Return (x, y) of the center of cell containing provided text 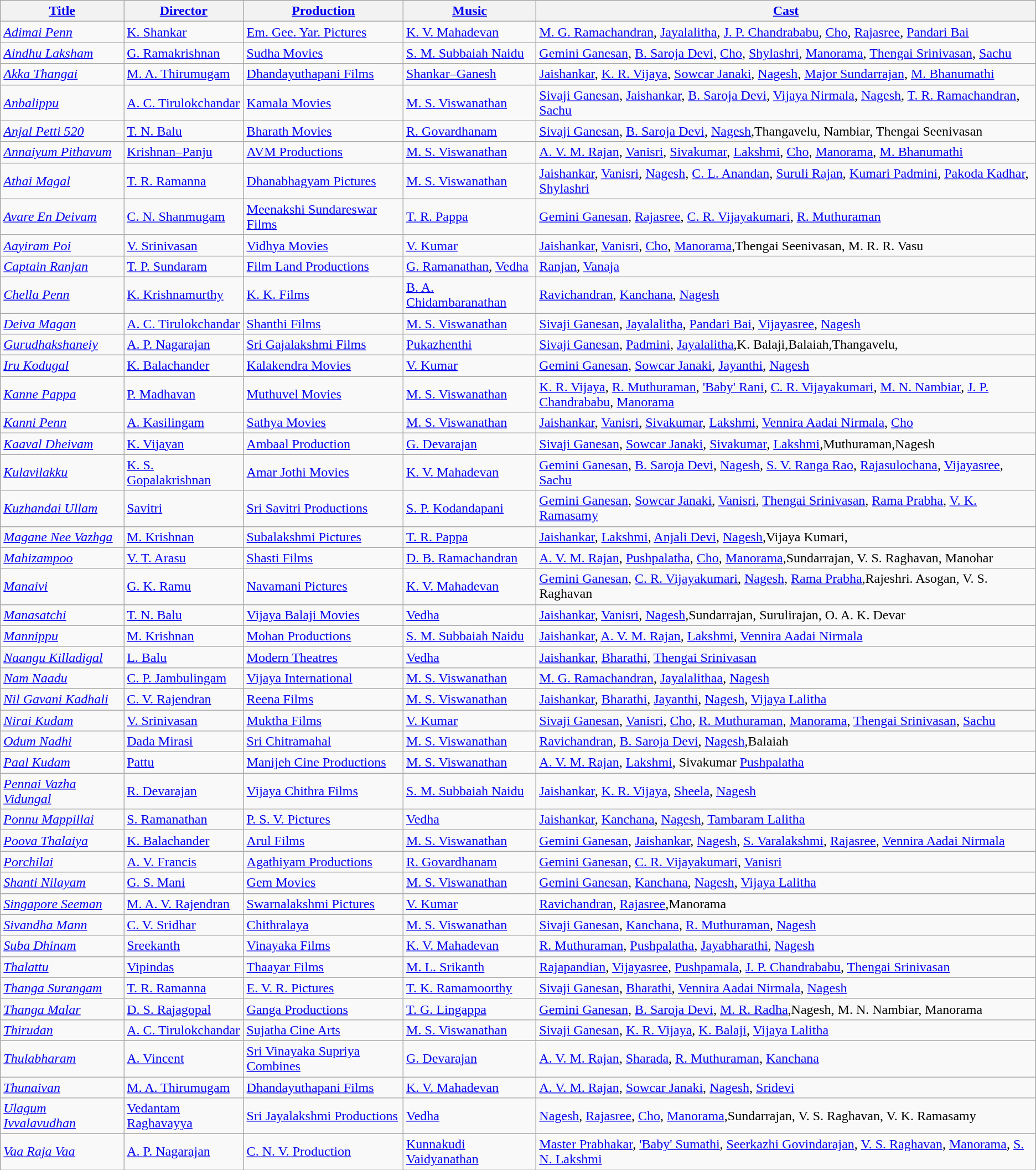
Sri Jayalakshmi Productions (323, 1116)
K. Vijayan (184, 444)
Vijaya Chithra Films (323, 791)
A. Vincent (184, 1058)
T. K. Ramamoorthy (470, 988)
Savitri (184, 508)
Ambaal Production (323, 444)
Jaishankar, K. R. Vijaya, Sowcar Janaki, Nagesh, Major Sundarrajan, M. Bhanumathi (786, 74)
M. G. Ramachandran, Jayalalitha, J. P. Chandrababu, Cho, Rajasree, Pandari Bai (786, 32)
Chithralaya (323, 925)
Aindhu Laksham (62, 53)
Nirai Kudam (62, 720)
Swarnalakshmi Pictures (323, 904)
Sivaji Ganesan, Jayalalitha, Pandari Bai, Vijayasree, Nagesh (786, 324)
Gemini Ganesan, B. Saroja Devi, Nagesh, S. V. Ranga Rao, Rajasulochana, Vijayasree, Sachu (786, 473)
Title (62, 11)
Ravichandran, Kanchana, Nagesh (786, 294)
Kunnakudi Vaidyanathan (470, 1152)
Sivaji Ganesan, Vanisri, Cho, R. Muthuraman, Manorama, Thengai Srinivasan, Sachu (786, 720)
A. V. M. Rajan, Sowcar Janaki, Nagesh, Sridevi (786, 1088)
Thanga Surangam (62, 988)
Paal Kudam (62, 763)
Vijaya Balaji Movies (323, 615)
Odum Nadhi (62, 742)
AVM Productions (323, 152)
Sri Vinayaka Supriya Combines (323, 1058)
Ravichandran, Rajasree,Manorama (786, 904)
Mannippu (62, 636)
A. V. M. Rajan, Vanisri, Sivakumar, Lakshmi, Cho, Manorama, M. Bhanumathi (786, 152)
Gemini Ganesan, Sowcar Janaki, Jayanthi, Nagesh (786, 366)
K. S. Gopalakrishnan (184, 473)
G. Ramanathan, Vedha (470, 266)
Bharath Movies (323, 131)
Jaishankar, Bharathi, Thengai Srinivasan (786, 657)
Reena Films (323, 699)
Jaishankar, Lakshmi, Anjali Devi, Nagesh,Vijaya Kumari, (786, 537)
K. Shankar (184, 32)
Gurudhakshaneiy (62, 345)
Director (184, 11)
Rajapandian, Vijayasree, Pushpamala, J. P. Chandrababu, Thengai Srinivasan (786, 967)
Jaishankar, A. V. M. Rajan, Lakshmi, Vennira Aadai Nirmala (786, 636)
A. Kasilingam (184, 423)
Anbalippu (62, 103)
Kanne Pappa (62, 394)
Nil Gavani Kadhali (62, 699)
Nam Naadu (62, 678)
Sujatha Cine Arts (323, 1030)
Muthuvel Movies (323, 394)
Krishnan–Panju (184, 152)
Sivaji Ganesan, Jaishankar, B. Saroja Devi, Vijaya Nirmala, Nagesh, T. R. Ramachandran, Sachu (786, 103)
Sivaji Ganesan, Kanchana, R. Muthuraman, Nagesh (786, 925)
Nagesh, Rajasree, Cho, Manorama,Sundarrajan, V. S. Raghavan, V. K. Ramasamy (786, 1116)
K. K. Films (323, 294)
Manijeh Cine Productions (323, 763)
R. Devarajan (184, 791)
Music (470, 11)
B. A. Chidambaranathan (470, 294)
Ganga Productions (323, 1009)
V. T. Arasu (184, 558)
Sivaji Ganesan, K. R. Vijaya, K. Balaji, Vijaya Lalitha (786, 1030)
Mohan Productions (323, 636)
Manasatchi (62, 615)
T. P. Sundaram (184, 266)
Vijaya International (323, 678)
A. V. M. Rajan, Pushpalatha, Cho, Manorama,Sundarrajan, V. S. Raghavan, Manohar (786, 558)
Thulabharam (62, 1058)
Pukazhenthi (470, 345)
Manaivi (62, 587)
C. N. V. Production (323, 1152)
Thaayar Films (323, 967)
Shasti Films (323, 558)
Film Land Productions (323, 266)
Thunaivan (62, 1088)
Gemini Ganesan, C. R. Vijayakumari, Vanisri (786, 862)
Captain Ranjan (62, 266)
M. G. Ramachandran, Jayalalithaa, Nagesh (786, 678)
D. B. Ramachandran (470, 558)
Vinayaka Films (323, 946)
Production (323, 11)
Sivandha Mann (62, 925)
Singapore Seeman (62, 904)
Naangu Killadigal (62, 657)
L. Balu (184, 657)
Ravichandran, B. Saroja Devi, Nagesh,Balaiah (786, 742)
Jaishankar, Vanisri, Nagesh,Sundarrajan, Surulirajan, O. A. K. Devar (786, 615)
A. V. Francis (184, 862)
Agathiyam Productions (323, 862)
Jaishankar, Vanisri, Sivakumar, Lakshmi, Vennira Aadai Nirmala, Cho (786, 423)
Anjal Petti 520 (62, 131)
G. S. Mani (184, 883)
Sivaji Ganesan, B. Saroja Devi, Nagesh,Thangavelu, Nambiar, Thengai Seenivasan (786, 131)
Avare En Deivam (62, 217)
Ulagum Ivvalavudhan (62, 1116)
S. P. Kodandapani (470, 508)
M. A. V. Rajendran (184, 904)
Subalakshmi Pictures (323, 537)
Kuzhandai Ullam (62, 508)
Porchilai (62, 862)
Shankar–Ganesh (470, 74)
G. Ramakrishnan (184, 53)
Master Prabhakar, 'Baby' Sumathi, Seerkazhi Govindarajan, V. S. Raghavan, Manorama, S. N. Lakshmi (786, 1152)
K. R. Vijaya, R. Muthuraman, 'Baby' Rani, C. R. Vijayakumari, M. N. Nambiar, J. P. Chandrababu, Manorama (786, 394)
A. V. M. Rajan, Sharada, R. Muthuraman, Kanchana (786, 1058)
P. Madhavan (184, 394)
Navamani Pictures (323, 587)
Vidhya Movies (323, 245)
Shanti Nilayam (62, 883)
Vedantam Raghavayya (184, 1116)
R. Muthuraman, Pushpalatha, Jayabharathi, Nagesh (786, 946)
Jaishankar, Vanisri, Nagesh, C. L. Anandan, Suruli Rajan, Kumari Padmini, Pakoda Kadhar, Shylashri (786, 180)
Em. Gee. Yar. Pictures (323, 32)
T. G. Lingappa (470, 1009)
Jaishankar, Bharathi, Jayanthi, Nagesh, Vijaya Lalitha (786, 699)
Gemini Ganesan, B. Saroja Devi, Cho, Shylashri, Manorama, Thengai Srinivasan, Sachu (786, 53)
Sri Gajalakshmi Films (323, 345)
Arul Films (323, 841)
Jaishankar, Vanisri, Cho, Manorama,Thengai Seenivasan, M. R. R. Vasu (786, 245)
Sudha Movies (323, 53)
Pennai Vazha Vidungal (62, 791)
Ponnu Mappillai (62, 820)
Kalakendra Movies (323, 366)
Annaiyum Pithavum (62, 152)
S. Ramanathan (184, 820)
M. L. Srikanth (470, 967)
Poova Thalaiya (62, 841)
Chella Penn (62, 294)
Sathya Movies (323, 423)
Amar Jothi Movies (323, 473)
Gemini Ganesan, Jaishankar, Nagesh, S. Varalakshmi, Rajasree, Vennira Aadai Nirmala (786, 841)
K. Krishnamurthy (184, 294)
Magane Nee Vazhga (62, 537)
C. V. Rajendran (184, 699)
Muktha Films (323, 720)
Cast (786, 11)
Dada Mirasi (184, 742)
Jaishankar, Kanchana, Nagesh, Tambaram Lalitha (786, 820)
P. S. V. Pictures (323, 820)
E. V. R. Pictures (323, 988)
Kaaval Dheivam (62, 444)
Sivaji Ganesan, Bharathi, Vennira Aadai Nirmala, Nagesh (786, 988)
D. S. Rajagopal (184, 1009)
Vaa Raja Vaa (62, 1152)
Thanga Malar (62, 1009)
C. N. Shanmugam (184, 217)
C. V. Sridhar (184, 925)
Thirudan (62, 1030)
Sivaji Ganesan, Sowcar Janaki, Sivakumar, Lakshmi,Muthuraman,Nagesh (786, 444)
C. P. Jambulingam (184, 678)
Deiva Magan (62, 324)
A. V. M. Rajan, Lakshmi, Sivakumar Pushpalatha (786, 763)
Adimai Penn (62, 32)
Ranjan, Vanaja (786, 266)
Modern Theatres (323, 657)
Dhanabhagyam Pictures (323, 180)
Thalattu (62, 967)
Pattu (184, 763)
Mahizampoo (62, 558)
Gemini Ganesan, Rajasree, C. R. Vijayakumari, R. Muthuraman (786, 217)
Iru Kodugal (62, 366)
Gem Movies (323, 883)
Kamala Movies (323, 103)
Jaishankar, K. R. Vijaya, Sheela, Nagesh (786, 791)
Vipindas (184, 967)
Sreekanth (184, 946)
Sivaji Ganesan, Padmini, Jayalalitha,K. Balaji,Balaiah,Thangavelu, (786, 345)
Sri Chitramahal (323, 742)
Gemini Ganesan, B. Saroja Devi, M. R. Radha,Nagesh, M. N. Nambiar, Manorama (786, 1009)
Aayiram Poi (62, 245)
Meenakshi Sundareswar Films (323, 217)
Akka Thangai (62, 74)
Kanni Penn (62, 423)
Shanthi Films (323, 324)
G. K. Ramu (184, 587)
Suba Dhinam (62, 946)
Gemini Ganesan, Sowcar Janaki, Vanisri, Thengai Srinivasan, Rama Prabha, V. K. Ramasamy (786, 508)
Gemini Ganesan, C. R. Vijayakumari, Nagesh, Rama Prabha,Rajeshri. Asogan, V. S. Raghavan (786, 587)
Athai Magal (62, 180)
Sri Savitri Productions (323, 508)
Gemini Ganesan, Kanchana, Nagesh, Vijaya Lalitha (786, 883)
Kulavilakku (62, 473)
